Output the [X, Y] coordinate of the center of the cell containing the given text.  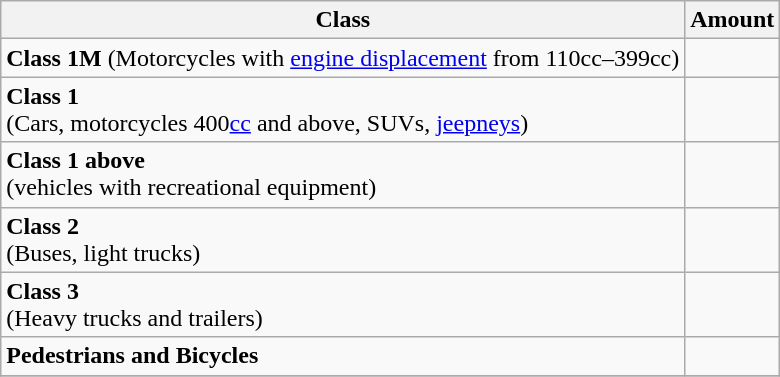
Class 2(Buses, light trucks) [343, 240]
Amount [732, 20]
Class 3(Heavy trucks and trailers) [343, 304]
Class 1(Cars, motorcycles 400cc and above, SUVs, jeepneys) [343, 110]
Class 1 above (vehicles with recreational equipment) [343, 174]
Pedestrians and Bicycles [343, 356]
Class 1M (Motorcycles with engine displacement from 110cc–399cc) [343, 58]
Class [343, 20]
